Detect which cell encompasses the target text, then output its (X, Y) center coordinate. 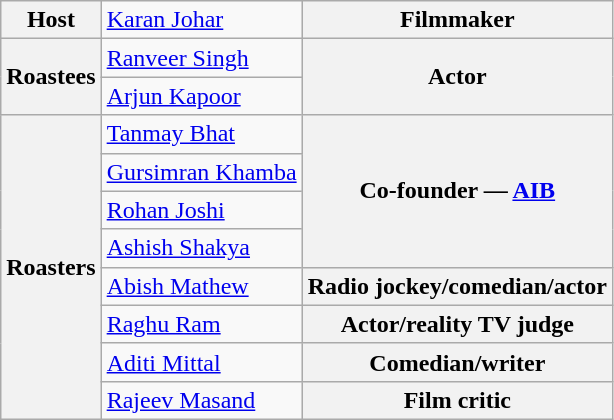
Ashish Shakya (202, 248)
Rohan Joshi (202, 210)
Actor (457, 77)
Radio jockey/comedian/actor (457, 286)
Actor/reality TV judge (457, 324)
Film critic (457, 400)
Gursimran Khamba (202, 172)
Rajeev Masand (202, 400)
Karan Johar (202, 20)
Raghu Ram (202, 324)
Filmmaker (457, 20)
Aditi Mittal (202, 362)
Abish Mathew (202, 286)
Ranveer Singh (202, 58)
Tanmay Bhat (202, 134)
Comedian/writer (457, 362)
Host (51, 20)
Roastees (51, 77)
Roasters (51, 267)
Co-founder — AIB (457, 191)
Arjun Kapoor (202, 96)
